Identify which cell holds the provided text, then report its (x, y) central coordinate. 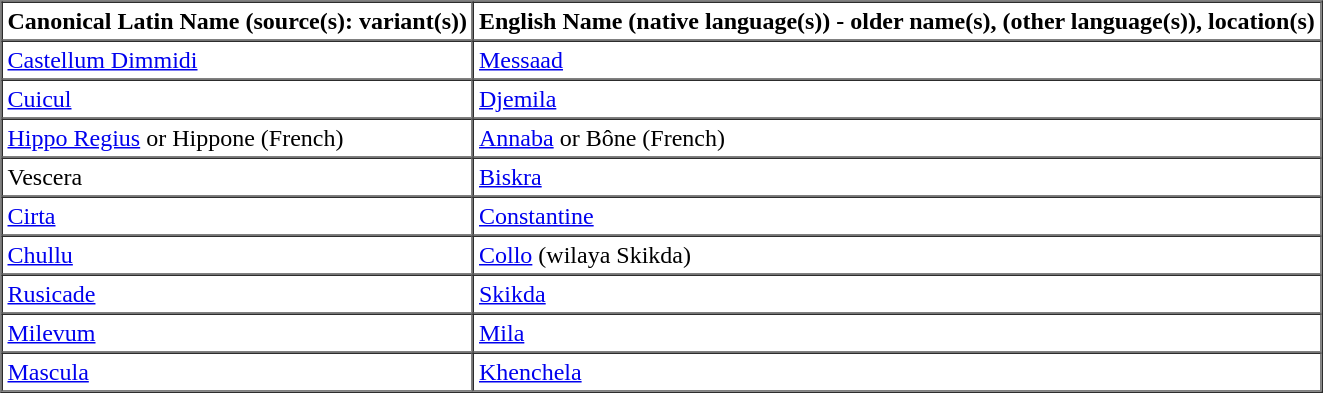
Biskra (897, 178)
Djemila (897, 100)
Messaad (897, 60)
Annaba or Bône (French) (897, 138)
Khenchela (897, 372)
Collo (wilaya Skikda) (897, 256)
Chullu (238, 256)
Rusicade (238, 294)
Skikda (897, 294)
Cuicul (238, 100)
Castellum Dimmidi (238, 60)
Vescera (238, 178)
Hippo Regius or Hippone (French) (238, 138)
Milevum (238, 334)
English Name (native language(s)) - older name(s), (other language(s)), location(s) (897, 22)
Constantine (897, 216)
Cirta (238, 216)
Canonical Latin Name (source(s): variant(s)) (238, 22)
Mila (897, 334)
Mascula (238, 372)
